Scan for the cell matching the given text and deliver its (x, y) coordinate at center. 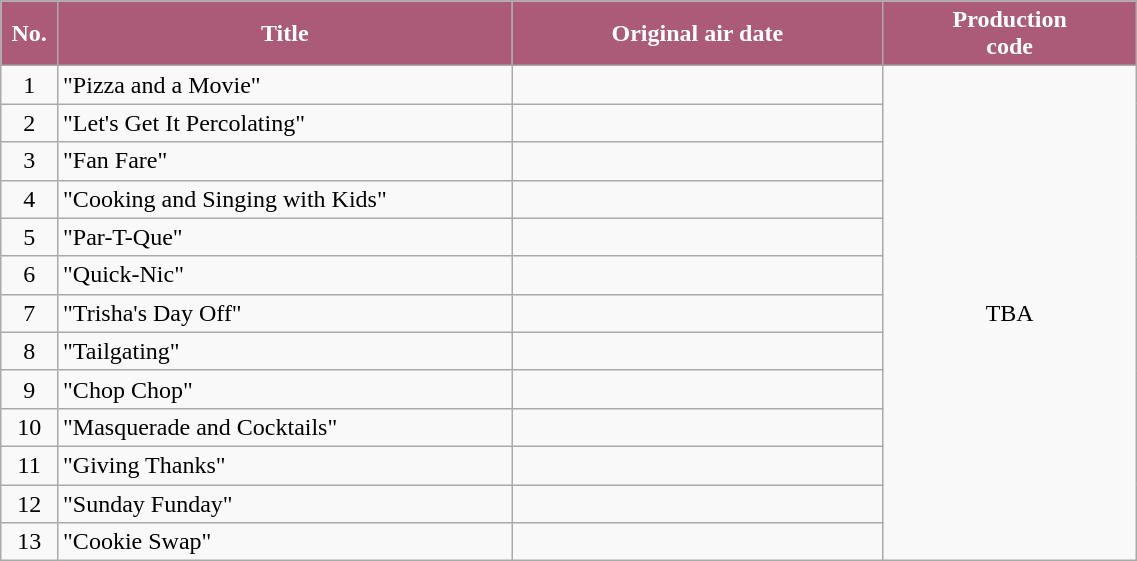
TBA (1010, 314)
8 (30, 351)
"Sunday Funday" (285, 503)
"Tailgating" (285, 351)
12 (30, 503)
Title (285, 34)
9 (30, 389)
"Let's Get It Percolating" (285, 123)
11 (30, 465)
3 (30, 161)
"Trisha's Day Off" (285, 313)
2 (30, 123)
"Giving Thanks" (285, 465)
Productioncode (1010, 34)
"Par-T-Que" (285, 237)
"Pizza and a Movie" (285, 85)
"Fan Fare" (285, 161)
"Cookie Swap" (285, 542)
7 (30, 313)
13 (30, 542)
"Cooking and Singing with Kids" (285, 199)
6 (30, 275)
10 (30, 427)
1 (30, 85)
Original air date (698, 34)
4 (30, 199)
No. (30, 34)
"Masquerade and Cocktails" (285, 427)
"Chop Chop" (285, 389)
5 (30, 237)
"Quick-Nic" (285, 275)
